From the cell containing the given text, extract its center point as [x, y] coordinate. 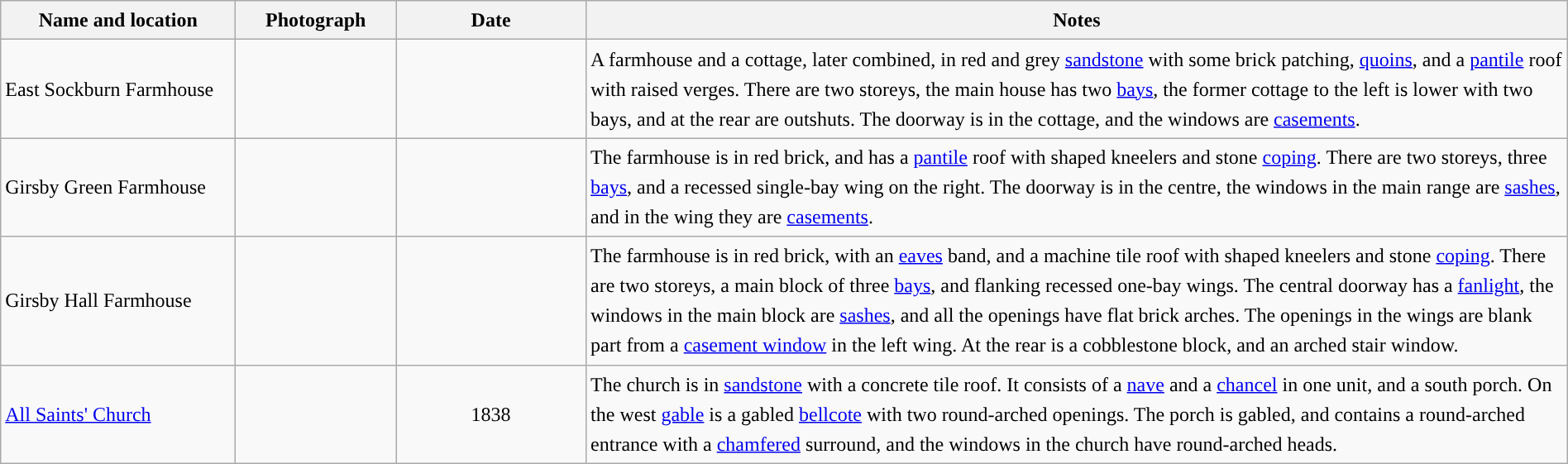
All Saints' Church [118, 414]
East Sockburn Farmhouse [118, 89]
Name and location [118, 20]
Photograph [316, 20]
Date [491, 20]
Girsby Hall Farmhouse [118, 301]
1838 [491, 414]
Girsby Green Farmhouse [118, 187]
Notes [1077, 20]
